Scan for the cell matching the given text and deliver its (x, y) coordinate at center. 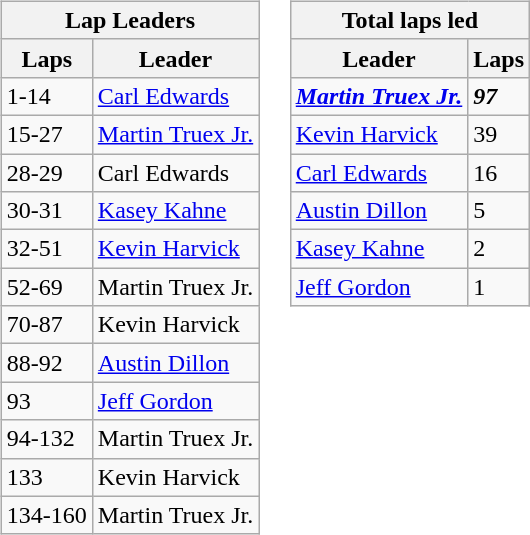
32-51 (46, 249)
28-29 (46, 173)
1-14 (46, 96)
93 (46, 401)
97 (499, 96)
134-160 (46, 515)
30-31 (46, 211)
133 (46, 477)
70-87 (46, 325)
2 (499, 249)
Lap Leaders (130, 20)
15-27 (46, 134)
16 (499, 173)
5 (499, 211)
Total laps led (410, 20)
88-92 (46, 363)
39 (499, 134)
52-69 (46, 287)
1 (499, 287)
94-132 (46, 439)
